Return (x, y) of the center of cell containing provided text 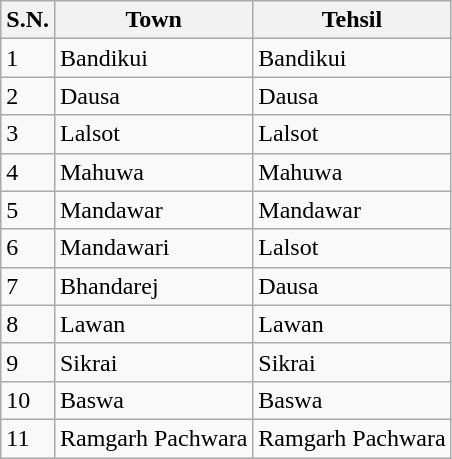
9 (28, 362)
6 (28, 248)
3 (28, 134)
Town (153, 20)
Mandawari (153, 248)
10 (28, 400)
Tehsil (352, 20)
Bhandarej (153, 286)
2 (28, 96)
4 (28, 172)
7 (28, 286)
S.N. (28, 20)
1 (28, 58)
8 (28, 324)
5 (28, 210)
11 (28, 438)
